Output the (x, y) coordinate of the center of the cell containing the given text.  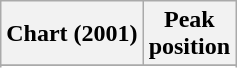
Peakposition (189, 34)
Chart (2001) (72, 34)
